Extract the [X, Y] coordinate from the center of the cell holding the provided text.  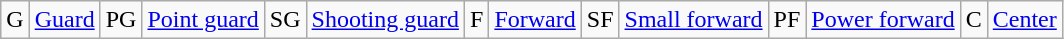
F [476, 20]
SF [600, 20]
Small forward [694, 20]
C [974, 20]
PF [787, 20]
Point guard [203, 20]
PG [121, 20]
Shooting guard [385, 20]
Center [1024, 20]
G [15, 20]
Forward [535, 20]
Guard [64, 20]
Power forward [883, 20]
SG [285, 20]
